Identify which cell holds the provided text, then report its [x, y] central coordinate. 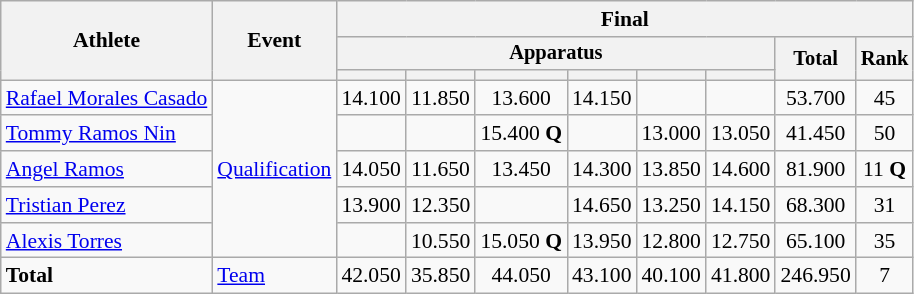
246.950 [815, 276]
45 [885, 98]
11.650 [440, 169]
68.300 [815, 205]
13.450 [521, 169]
Tristian Perez [107, 205]
10.550 [440, 241]
Qualification [274, 169]
44.050 [521, 276]
14.600 [740, 169]
14.300 [602, 169]
41.450 [815, 134]
35.850 [440, 276]
31 [885, 205]
35 [885, 241]
15.050 Q [521, 241]
Tommy Ramos Nin [107, 134]
Team [274, 276]
Rafael Morales Casado [107, 98]
42.050 [370, 276]
Alexis Torres [107, 241]
11.850 [440, 98]
14.050 [370, 169]
Apparatus [556, 54]
12.350 [440, 205]
13.000 [670, 134]
13.250 [670, 205]
Rank [885, 58]
13.050 [740, 134]
13.950 [602, 241]
12.800 [670, 241]
13.850 [670, 169]
11 Q [885, 169]
43.100 [602, 276]
13.600 [521, 98]
15.400 Q [521, 134]
Athlete [107, 40]
41.800 [740, 276]
53.700 [815, 98]
65.100 [815, 241]
7 [885, 276]
12.750 [740, 241]
14.100 [370, 98]
Final [624, 19]
14.650 [602, 205]
Angel Ramos [107, 169]
81.900 [815, 169]
Event [274, 40]
13.900 [370, 205]
40.100 [670, 276]
50 [885, 134]
